Output the (x, y) coordinate of the center of the cell containing the given text.  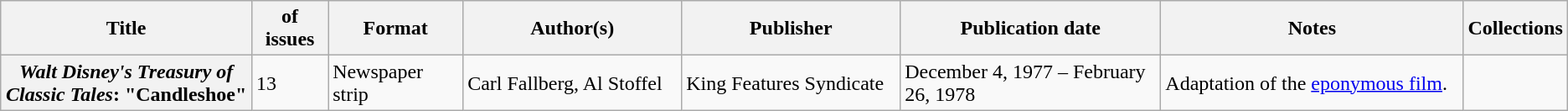
Format (395, 29)
Newspaper strip (395, 82)
King Features Syndicate (791, 82)
Carl Fallberg, Al Stoffel (573, 82)
Walt Disney's Treasury of Classic Tales: "Candleshoe" (126, 82)
Author(s) (573, 29)
Notes (1312, 29)
Publication date (1030, 29)
of issues (290, 29)
Publisher (791, 29)
Collections (1515, 29)
13 (290, 82)
Title (126, 29)
Adaptation of the eponymous film. (1312, 82)
December 4, 1977 – February 26, 1978 (1030, 82)
